Output the [X, Y] coordinate of the center of the cell containing the given text.  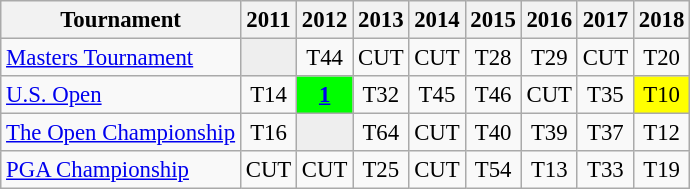
T44 [325, 58]
Tournament [121, 20]
T40 [493, 133]
T16 [268, 133]
2016 [549, 20]
1 [325, 95]
T14 [268, 95]
T29 [549, 58]
T39 [549, 133]
2017 [605, 20]
T33 [605, 170]
T12 [661, 133]
Masters Tournament [121, 58]
T32 [381, 95]
T25 [381, 170]
2011 [268, 20]
2018 [661, 20]
T45 [437, 95]
PGA Championship [121, 170]
T37 [605, 133]
T10 [661, 95]
2013 [381, 20]
2014 [437, 20]
T35 [605, 95]
T64 [381, 133]
T20 [661, 58]
T19 [661, 170]
T13 [549, 170]
T54 [493, 170]
2015 [493, 20]
U.S. Open [121, 95]
The Open Championship [121, 133]
T28 [493, 58]
T46 [493, 95]
2012 [325, 20]
